From the cell containing the given text, extract its center point as [X, Y] coordinate. 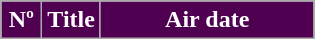
Nº [22, 20]
Air date [207, 20]
Title [72, 20]
